From the cell containing the given text, extract its center point as (X, Y) coordinate. 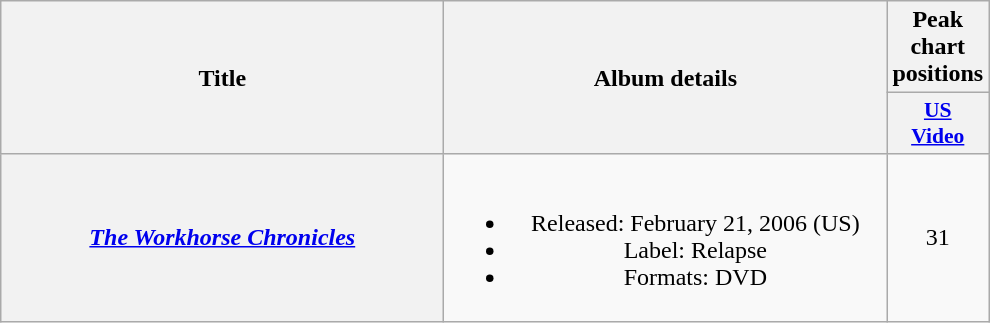
USVideo (938, 124)
The Workhorse Chronicles (222, 238)
Peak chart positions (938, 47)
Released: February 21, 2006 (US)Label: RelapseFormats: DVD (666, 238)
Album details (666, 78)
31 (938, 238)
Title (222, 78)
